Search for the cell housing the specified text and yield its [x, y] center coordinate. 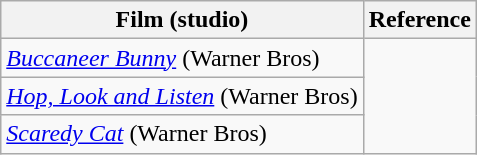
Film (studio) [182, 20]
Scaredy Cat (Warner Bros) [182, 134]
Buccaneer Bunny (Warner Bros) [182, 58]
Hop, Look and Listen (Warner Bros) [182, 96]
Reference [420, 20]
